Return (X, Y) of the center of cell containing provided text 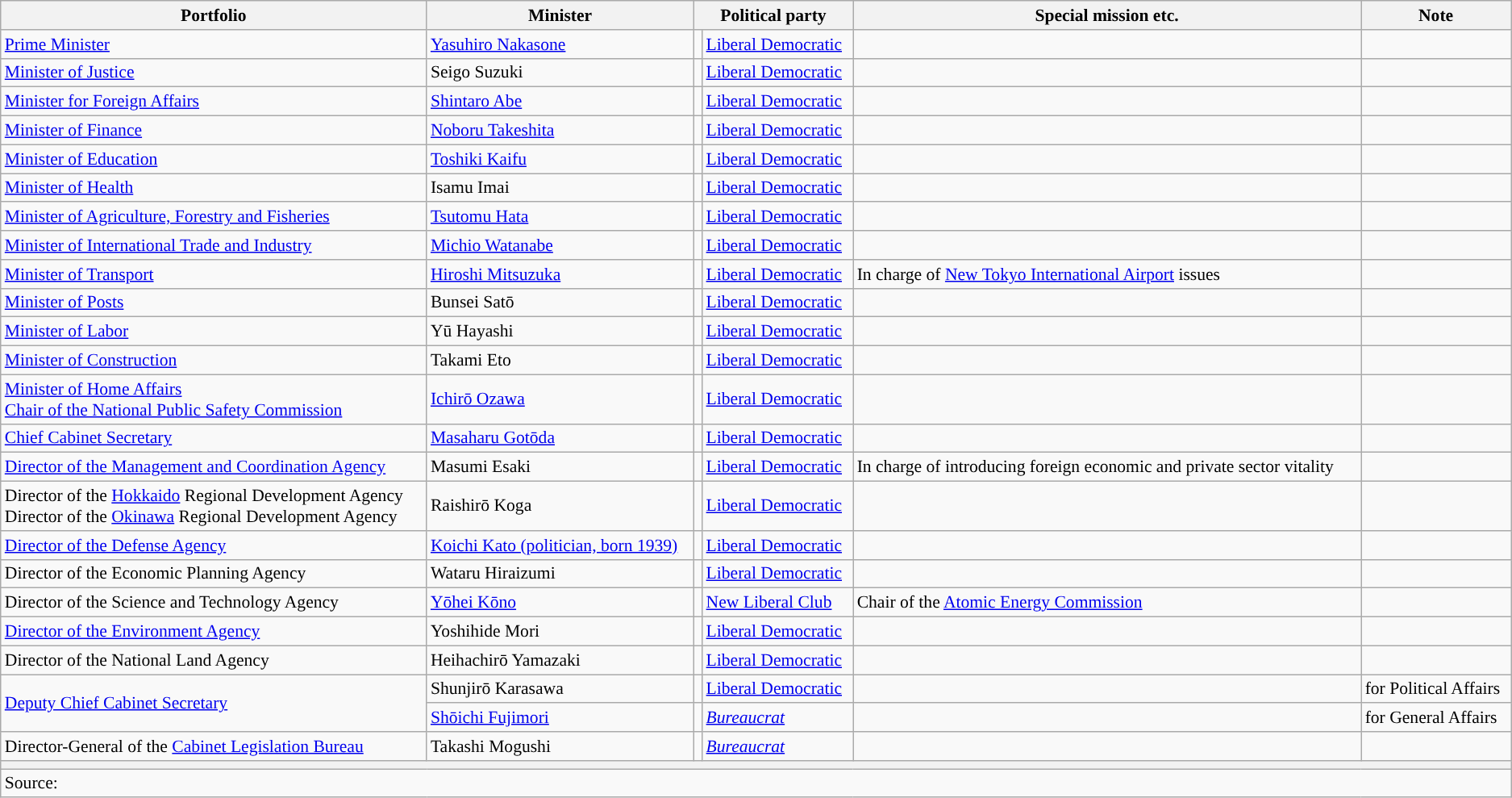
Director of the Defense Agency (214, 545)
Minister of Justice (214, 73)
Political party (773, 15)
Source: (756, 783)
New Liberal Club (777, 603)
Seigo Suzuki (560, 73)
Yōhei Kōno (560, 603)
Director of the Management and Coordination Agency (214, 467)
Shōichi Fujimori (560, 718)
Chief Cabinet Secretary (214, 438)
Ichirō Ozawa (560, 399)
Yasuhiro Nakasone (560, 44)
Minister of Education (214, 159)
Director of the Hokkaido Regional Development AgencyDirector of the Okinawa Regional Development Agency (214, 507)
Minister of Construction (214, 361)
Shunjirō Karasawa (560, 689)
Deputy Chief Cabinet Secretary (214, 704)
Koichi Kato (politician, born 1939) (560, 545)
Tsutomu Hata (560, 217)
Minister of Labor (214, 332)
Director of the National Land Agency (214, 660)
Prime Minister (214, 44)
Yū Hayashi (560, 332)
Masaharu Gotōda (560, 438)
Minister of Transport (214, 274)
Hiroshi Mitsuzuka (560, 274)
Noboru Takeshita (560, 131)
Michio Watanabe (560, 245)
Toshiki Kaifu (560, 159)
Director-General of the Cabinet Legislation Bureau (214, 746)
Heihachirō Yamazaki (560, 660)
Isamu Imai (560, 188)
Director of the Economic Planning Agency (214, 574)
In charge of introducing foreign economic and private sector vitality (1107, 467)
Masumi Esaki (560, 467)
Minister of Finance (214, 131)
Chair of the Atomic Energy Commission (1107, 603)
Minister (560, 15)
Takami Eto (560, 361)
for Political Affairs (1436, 689)
Minister of Posts (214, 303)
Yoshihide Mori (560, 632)
Minister for Foreign Affairs (214, 102)
Note (1436, 15)
Minister of Agriculture, Forestry and Fisheries (214, 217)
In charge of New Tokyo International Airport issues (1107, 274)
Director of the Science and Technology Agency (214, 603)
Takashi Mogushi (560, 746)
Shintaro Abe (560, 102)
Minister of Health (214, 188)
Special mission etc. (1107, 15)
Wataru Hiraizumi (560, 574)
Director of the Environment Agency (214, 632)
Minister of International Trade and Industry (214, 245)
Minister of Home AffairsChair of the National Public Safety Commission (214, 399)
Portfolio (214, 15)
Raishirō Koga (560, 507)
for General Affairs (1436, 718)
Bunsei Satō (560, 303)
